Search for the cell housing the specified text and yield its (x, y) center coordinate. 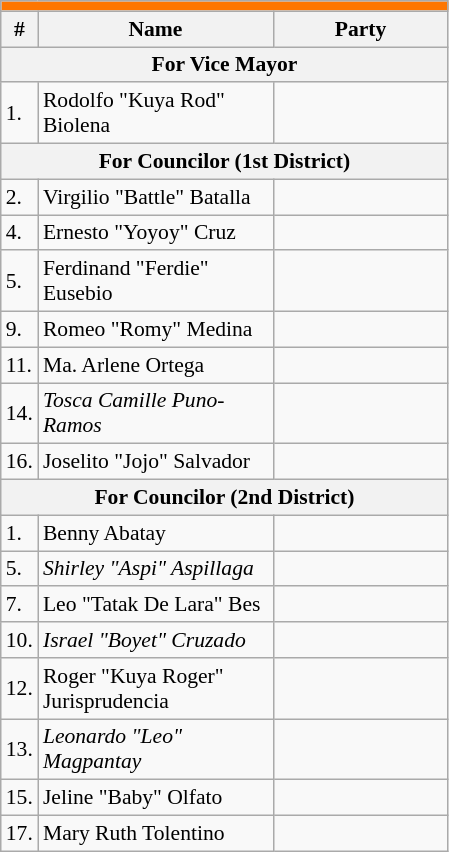
Israel "Boyet" Cruzado (156, 640)
For Councilor (1st District) (224, 162)
7. (20, 605)
Leo "Tatak De Lara" Bes (156, 605)
Name (156, 29)
Mary Ruth Tolentino (156, 834)
4. (20, 233)
For Vice Mayor (224, 65)
14. (20, 414)
Jeline "Baby" Olfato (156, 798)
10. (20, 640)
16. (20, 462)
15. (20, 798)
13. (20, 750)
Ernesto "Yoyoy" Cruz (156, 233)
Party (360, 29)
Ma. Arlene Ortega (156, 365)
Rodolfo "Kuya Rod" Biolena (156, 114)
2. (20, 197)
Tosca Camille Puno-Ramos (156, 414)
Leonardo "Leo" Magpantay (156, 750)
Joselito "Jojo" Salvador (156, 462)
11. (20, 365)
Benny Abatay (156, 533)
For Councilor (2nd District) (224, 498)
Romeo "Romy" Medina (156, 330)
12. (20, 688)
9. (20, 330)
17. (20, 834)
Virgilio "Battle" Batalla (156, 197)
Roger "Kuya Roger" Jurisprudencia (156, 688)
Ferdinand "Ferdie" Eusebio (156, 282)
Shirley "Aspi" Aspillaga (156, 569)
# (20, 29)
